Detect which cell encompasses the target text, then output its (x, y) center coordinate. 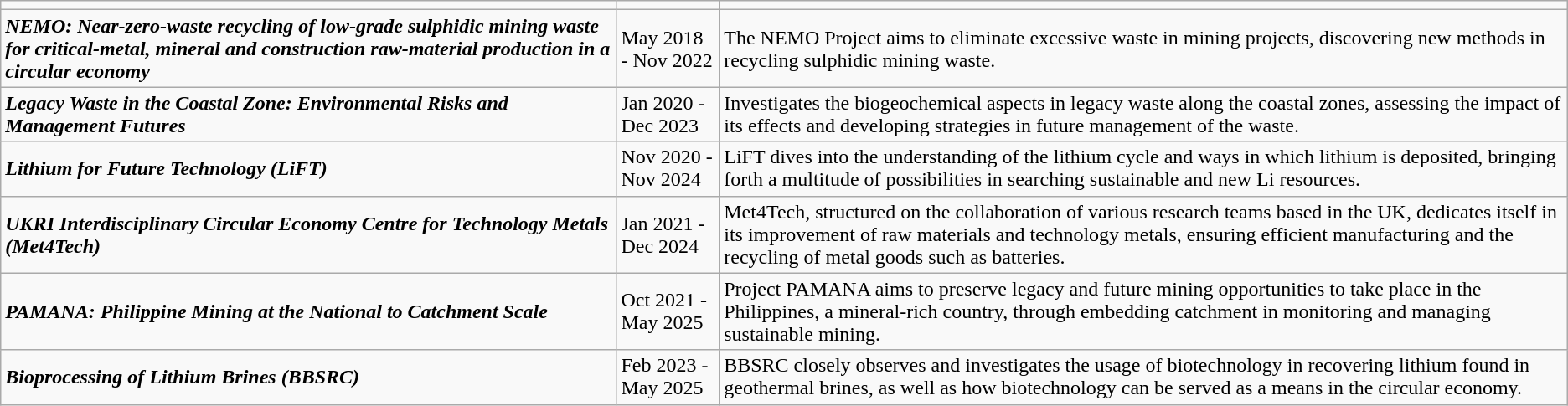
Oct 2021 - May 2025 (668, 311)
PAMANA: Philippine Mining at the National to Catchment Scale (308, 311)
Legacy Waste in the Coastal Zone: Environmental Risks and Management Futures (308, 114)
UKRI Interdisciplinary Circular Economy Centre for Technology Metals (Met4Tech) (308, 234)
Nov 2020 - Nov 2024 (668, 169)
Feb 2023 - May 2025 (668, 377)
Jan 2020 - Dec 2023 (668, 114)
May 2018 - Nov 2022 (668, 49)
Bioprocessing of Lithium Brines (BBSRC) (308, 377)
Jan 2021 - Dec 2024 (668, 234)
Lithium for Future Technology (LiFT) (308, 169)
The NEMO Project aims to eliminate excessive waste in mining projects, discovering new methods in recycling sulphidic mining waste. (1144, 49)
